Extract the (X, Y) coordinate from the center of the cell holding the provided text.  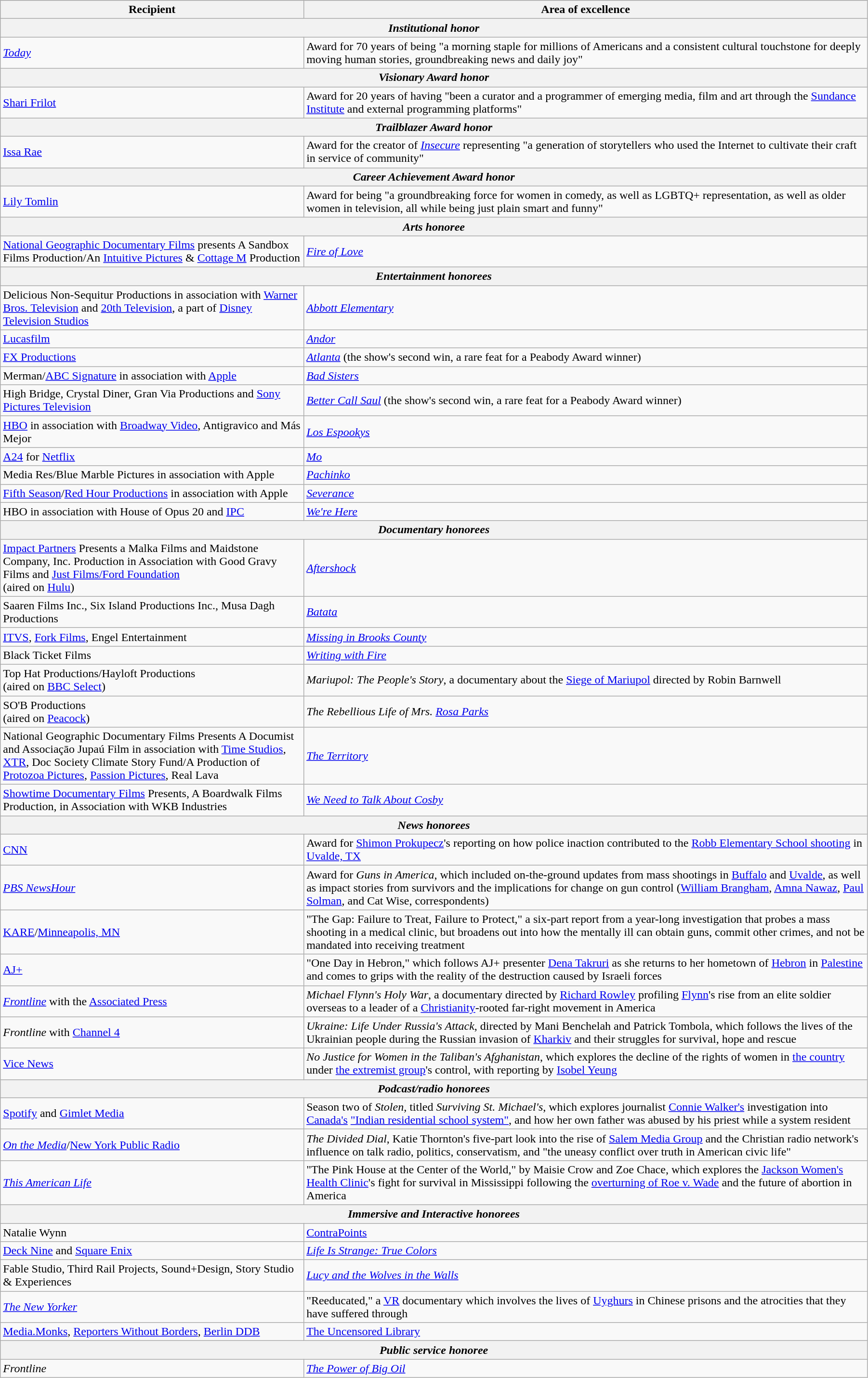
The Rebellious Life of Mrs. Rosa Parks (586, 711)
Saaren Films Inc., Six Island Productions Inc., Musa Dagh Productions (152, 612)
Award for the creator of Insecure representing "a generation of storytellers who used the Internet to cultivate their craft in service of community" (586, 152)
Showtime Documentary Films Presents, A Boardwalk Films Production, in Association with WKB Industries (152, 801)
AJ+ (152, 970)
HBO in association with Broadway Video, Antigravico and Más Mejor (152, 432)
News honorees (434, 825)
Institutional honor (434, 28)
A24 for Netflix (152, 457)
Los Espookys (586, 432)
Batata (586, 612)
Natalie Wynn (152, 1233)
Area of excellence (586, 10)
PBS NewsHour (152, 888)
Delicious Non-Sequitur Productions in association with Warner Bros. Television and 20th Television, a part of Disney Television Studios (152, 307)
Lucy and the Wolves in the Walls (586, 1275)
This American Life (152, 1182)
The New Yorker (152, 1307)
The Territory (586, 756)
Entertainment honorees (434, 276)
FX Productions (152, 357)
Andor (586, 339)
Recipient (152, 10)
CNN (152, 850)
Podcast/radio honorees (434, 1089)
High Bridge, Crystal Diner, Gran Via Productions and Sony Pictures Television (152, 401)
Top Hat Productions/Hayloft Productions(aired on BBC Select) (152, 680)
Spotify and Gimlet Media (152, 1114)
Bad Sisters (586, 376)
KARE/Minneapolis, MN (152, 932)
Lucasfilm (152, 339)
Frontline with Channel 4 (152, 1033)
The Power of Big Oil (586, 1368)
HBO in association with House of Opus 20 and IPC (152, 512)
Media.Monks, Reporters Without Borders, Berlin DDB (152, 1332)
Frontline (152, 1368)
ContraPoints (586, 1233)
Writing with Fire (586, 655)
Better Call Saul (the show's second win, a rare feat for a Peabody Award winner) (586, 401)
Award for Shimon Prokupecz's reporting on how police inaction contributed to the Robb Elementary School shooting in Uvalde, TX (586, 850)
Arts honoree (434, 226)
Lily Tomlin (152, 201)
Life Is Strange: True Colors (586, 1251)
Aftershock (586, 567)
Merman/ABC Signature in association with Apple (152, 376)
Shari Frilot (152, 102)
Vice News (152, 1063)
Fire of Love (586, 251)
Missing in Brooks County (586, 637)
"Reeducated," a VR documentary which involves the lives of Uyghurs in Chinese prisons and the atrocities that they have suffered through (586, 1307)
ITVS, Fork Films, Engel Entertainment (152, 637)
We're Here (586, 512)
The Uncensored Library (586, 1332)
Severance (586, 493)
On the Media/New York Public Radio (152, 1144)
Mo (586, 457)
Black Ticket Films (152, 655)
National Geographic Documentary Films presents A Sandbox Films Production/An Intuitive Pictures & Cottage M Production (152, 251)
Media Res/Blue Marble Pictures in association with Apple (152, 475)
Mariupol: The People's Story, a documentary about the Siege of Mariupol directed by Robin Barnwell (586, 680)
Atlanta (the show's second win, a rare feat for a Peabody Award winner) (586, 357)
Today (152, 53)
Deck Nine and Square Enix (152, 1251)
Issa Rae (152, 152)
Fable Studio, Third Rail Projects, Sound+Design, Story Studio & Experiences (152, 1275)
Immersive and Interactive honorees (434, 1214)
Documentary honorees (434, 530)
Career Achievement Award honor (434, 177)
We Need to Talk About Cosby (586, 801)
Visionary Award honor (434, 78)
Frontline with the Associated Press (152, 1001)
Public service honoree (434, 1350)
SO'B Productions(aired on Peacock) (152, 711)
Fifth Season/Red Hour Productions in association with Apple (152, 493)
Trailblazer Award honor (434, 127)
Abbott Elementary (586, 307)
Pachinko (586, 475)
